Determine the (x, y) coordinate at the center of the cell enclosing the given text.  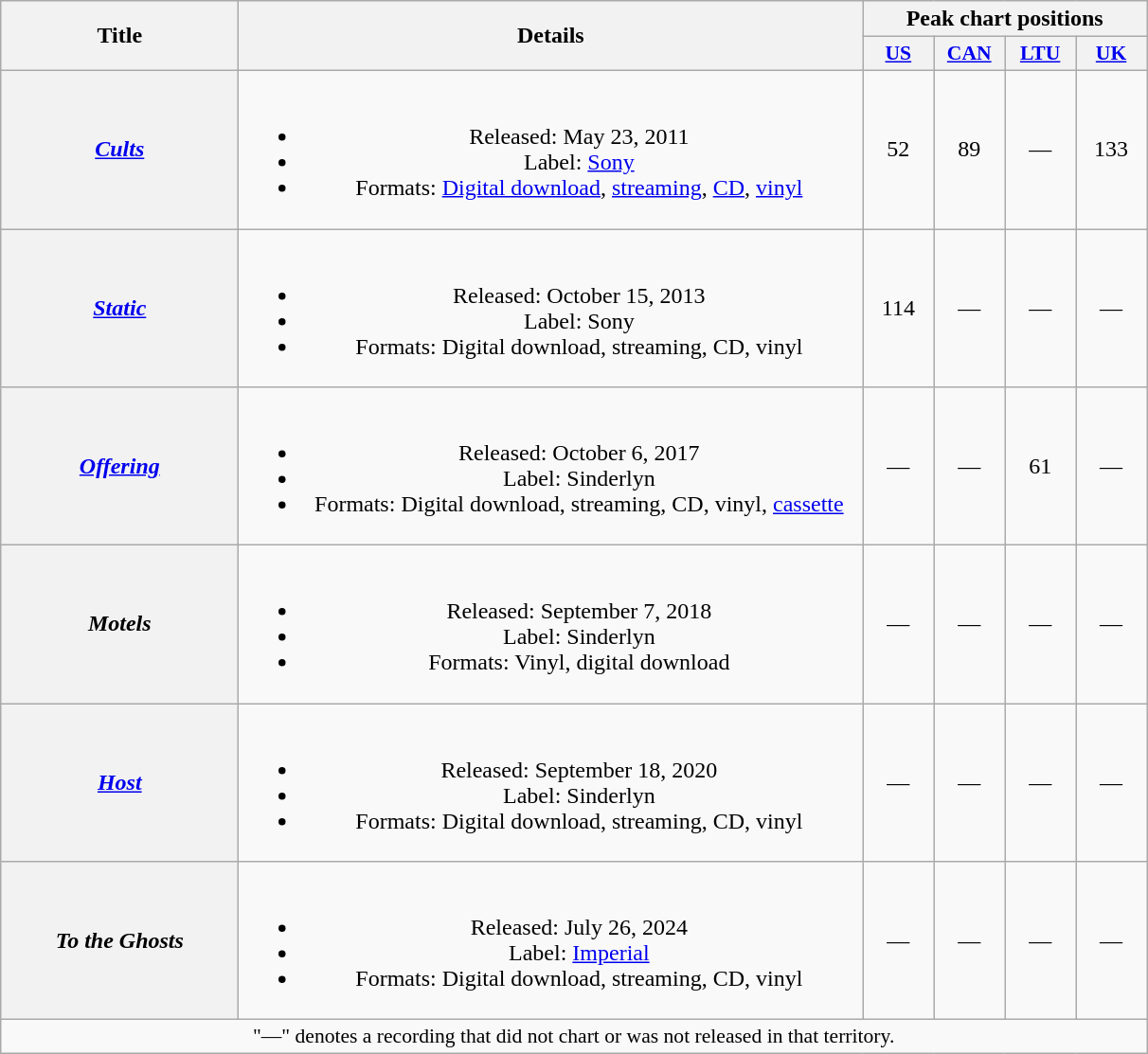
114 (898, 309)
Motels (119, 625)
To the Ghosts (119, 941)
Static (119, 309)
133 (1112, 150)
Released: September 18, 2020Label: SinderlynFormats: Digital download, streaming, CD, vinyl (551, 782)
Released: September 7, 2018Label: SinderlynFormats: Vinyl, digital download (551, 625)
CAN (970, 54)
Released: October 6, 2017Label: SinderlynFormats: Digital download, streaming, CD, vinyl, cassette (551, 466)
52 (898, 150)
Title (119, 36)
US (898, 54)
Offering (119, 466)
"—" denotes a recording that did not chart or was not released in that territory. (574, 1037)
Peak chart positions (1005, 19)
89 (970, 150)
LTU (1040, 54)
Released: July 26, 2024Label: ImperialFormats: Digital download, streaming, CD, vinyl (551, 941)
UK (1112, 54)
61 (1040, 466)
Host (119, 782)
Released: October 15, 2013Label: SonyFormats: Digital download, streaming, CD, vinyl (551, 309)
Released: May 23, 2011Label: SonyFormats: Digital download, streaming, CD, vinyl (551, 150)
Cults (119, 150)
Details (551, 36)
